Extract the (X, Y) coordinate from the center of the cell holding the provided text.  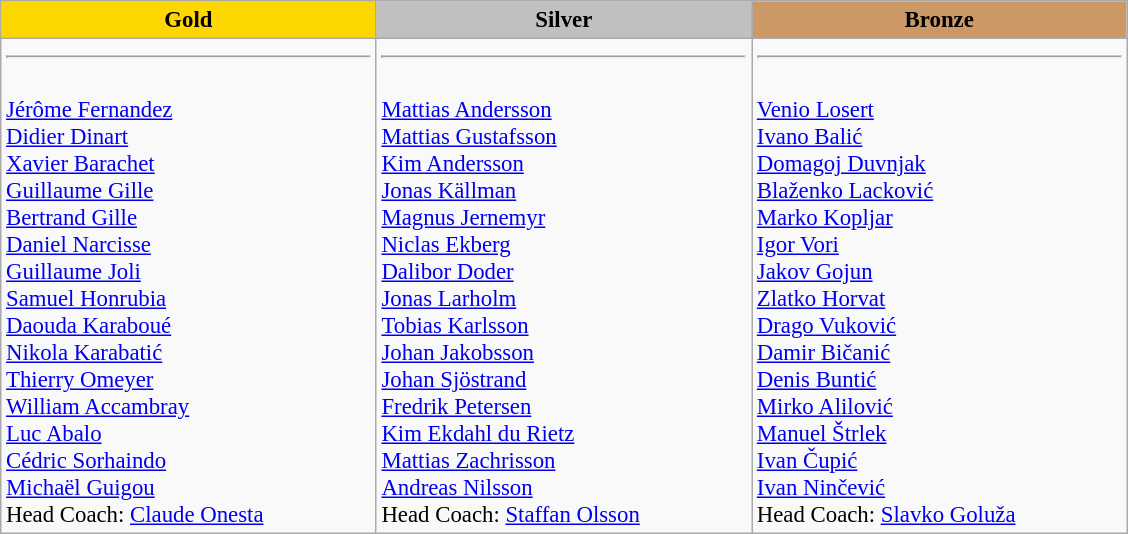
Gold (188, 20)
Silver (564, 20)
Bronze (940, 20)
